Extract the [X, Y] coordinate from the center of the cell holding the provided text.  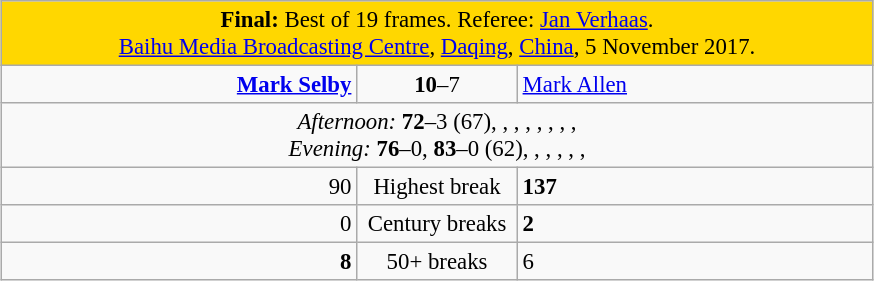
90 [179, 187]
Mark Selby [179, 85]
Final: Best of 19 frames. Referee: Jan Verhaas.Baihu Media Broadcasting Centre, Daqing, China, 5 November 2017. [437, 34]
8 [179, 262]
Afternoon: 72–3 (67), , , , , , , , Evening: 76–0, 83–0 (62), , , , , , [437, 136]
10–7 [438, 85]
Century breaks [438, 224]
2 [695, 224]
Mark Allen [695, 85]
6 [695, 262]
50+ breaks [438, 262]
137 [695, 187]
0 [179, 224]
Highest break [438, 187]
